Return the [X, Y] coordinate for the center point of the cell that contains the specified text.  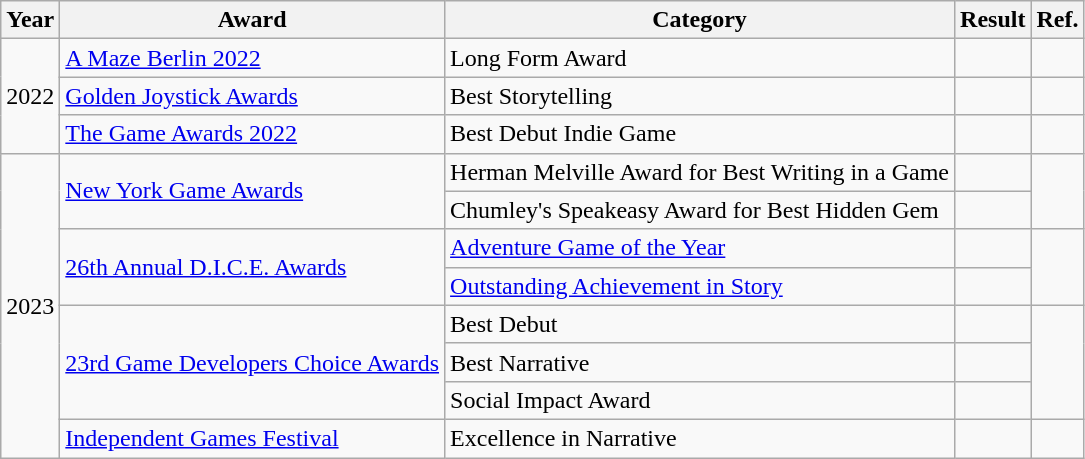
Independent Games Festival [252, 438]
Best Debut [700, 324]
Long Form Award [700, 58]
Golden Joystick Awards [252, 96]
Adventure Game of the Year [700, 248]
Category [700, 20]
A Maze Berlin 2022 [252, 58]
Award [252, 20]
Outstanding Achievement in Story [700, 286]
Best Debut Indie Game [700, 134]
The Game Awards 2022 [252, 134]
2023 [30, 305]
Excellence in Narrative [700, 438]
Ref. [1058, 20]
New York Game Awards [252, 191]
2022 [30, 96]
Result [993, 20]
Best Storytelling [700, 96]
Best Narrative [700, 362]
26th Annual D.I.C.E. Awards [252, 267]
Social Impact Award [700, 400]
Herman Melville Award for Best Writing in a Game [700, 172]
23rd Game Developers Choice Awards [252, 362]
Chumley's Speakeasy Award for Best Hidden Gem [700, 210]
Year [30, 20]
